Pinpoint the cell where the given text exists, returning its (x, y) midpoint coordinate. 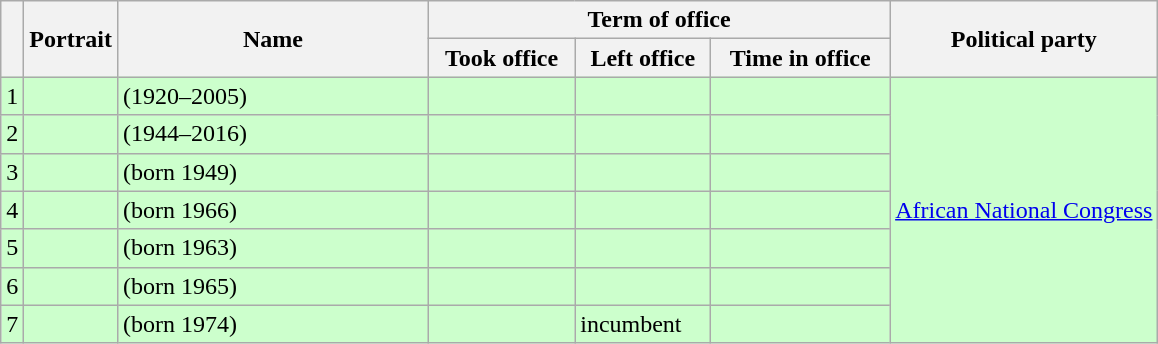
(1944–2016) (272, 134)
Took office (502, 58)
(born 1965) (272, 286)
4 (12, 210)
Portrait (71, 39)
incumbent (643, 324)
(born 1966) (272, 210)
Political party (1024, 39)
African National Congress (1024, 210)
5 (12, 248)
1 (12, 96)
(born 1949) (272, 172)
Name (272, 39)
3 (12, 172)
(born 1974) (272, 324)
2 (12, 134)
Term of office (660, 20)
(born 1963) (272, 248)
Left office (643, 58)
Time in office (800, 58)
7 (12, 324)
6 (12, 286)
(1920–2005) (272, 96)
